Find where the given text appears and provide that cell's center as [x, y] coordinate. 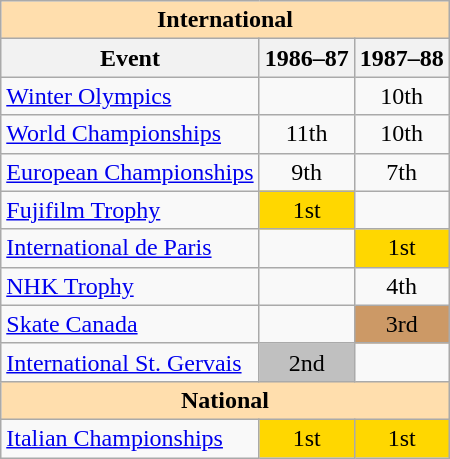
European Championships [130, 172]
Fujifilm Trophy [130, 210]
7th [402, 172]
National [225, 400]
International [225, 20]
Skate Canada [130, 324]
9th [306, 172]
International St. Gervais [130, 362]
Winter Olympics [130, 96]
11th [306, 134]
2nd [306, 362]
Italian Championships [130, 438]
1987–88 [402, 58]
World Championships [130, 134]
1986–87 [306, 58]
NHK Trophy [130, 286]
International de Paris [130, 248]
4th [402, 286]
3rd [402, 324]
Event [130, 58]
